Return the [x, y] coordinate for the center point of the cell that contains the specified text.  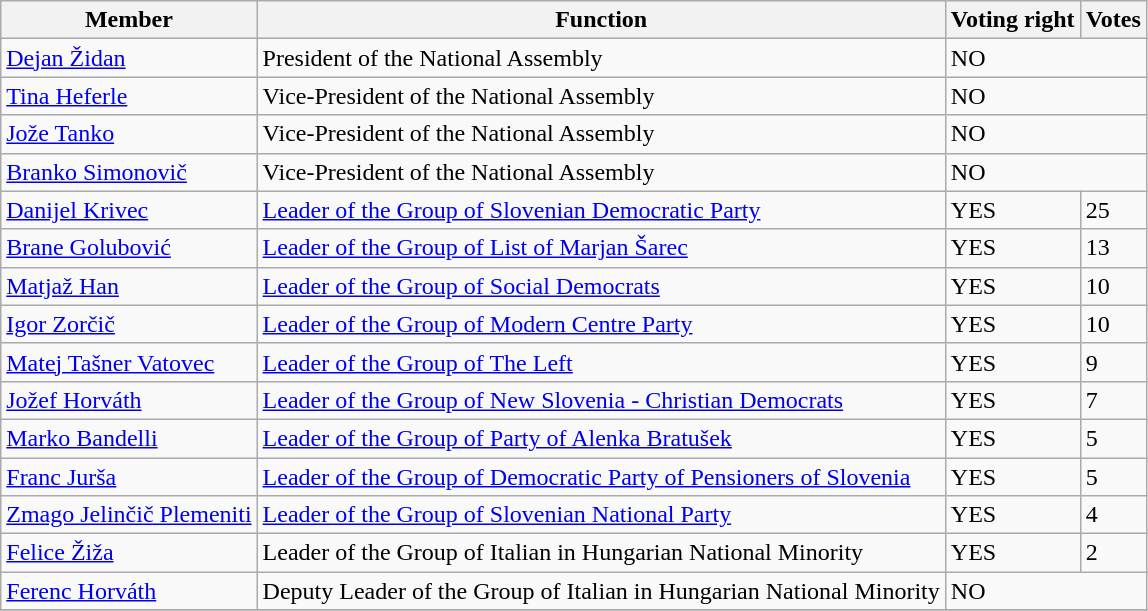
Leader of the Group of Italian in Hungarian National Minority [601, 553]
Function [601, 20]
Zmago Jelinčič Plemeniti [129, 515]
Leader of the Group of Slovenian National Party [601, 515]
Leader of the Group of Party of Alenka Bratušek [601, 438]
Leader of the Group of The Left [601, 362]
President of the National Assembly [601, 58]
Leader of the Group of Democratic Party of Pensioners of Slovenia [601, 477]
Franc Jurša [129, 477]
Leader of the Group of Modern Centre Party [601, 324]
Deputy Leader of the Group of Italian in Hungarian National Minority [601, 591]
Matej Tašner Vatovec [129, 362]
2 [1113, 553]
Danijel Krivec [129, 210]
Ferenc Horváth [129, 591]
Matjaž Han [129, 286]
Jožef Horváth [129, 400]
Brane Golubović [129, 248]
Leader of the Group of New Slovenia - Christian Democrats [601, 400]
Votes [1113, 20]
Felice Žiža [129, 553]
Tina Heferle [129, 96]
9 [1113, 362]
Leader of the Group of List of Marjan Šarec [601, 248]
Marko Bandelli [129, 438]
Leader of the Group of Social Democrats [601, 286]
Jože Tanko [129, 134]
Leader of the Group of Slovenian Democratic Party [601, 210]
Igor Zorčič [129, 324]
Member [129, 20]
13 [1113, 248]
25 [1113, 210]
Branko Simonovič [129, 172]
Voting right [1012, 20]
7 [1113, 400]
4 [1113, 515]
Dejan Židan [129, 58]
